Scan for the cell matching the given text and deliver its (X, Y) coordinate at center. 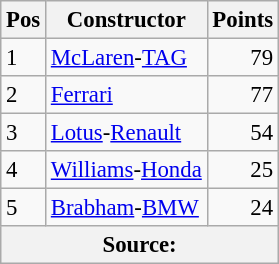
24 (242, 208)
4 (24, 170)
Brabham-BMW (127, 208)
5 (24, 208)
Williams-Honda (127, 170)
25 (242, 170)
2 (24, 95)
Pos (24, 20)
Constructor (127, 20)
77 (242, 95)
1 (24, 58)
54 (242, 133)
Ferrari (127, 95)
Source: (140, 245)
McLaren-TAG (127, 58)
Lotus-Renault (127, 133)
79 (242, 58)
3 (24, 133)
Points (242, 20)
